Find where the given text appears and provide that cell's center as (X, Y) coordinate. 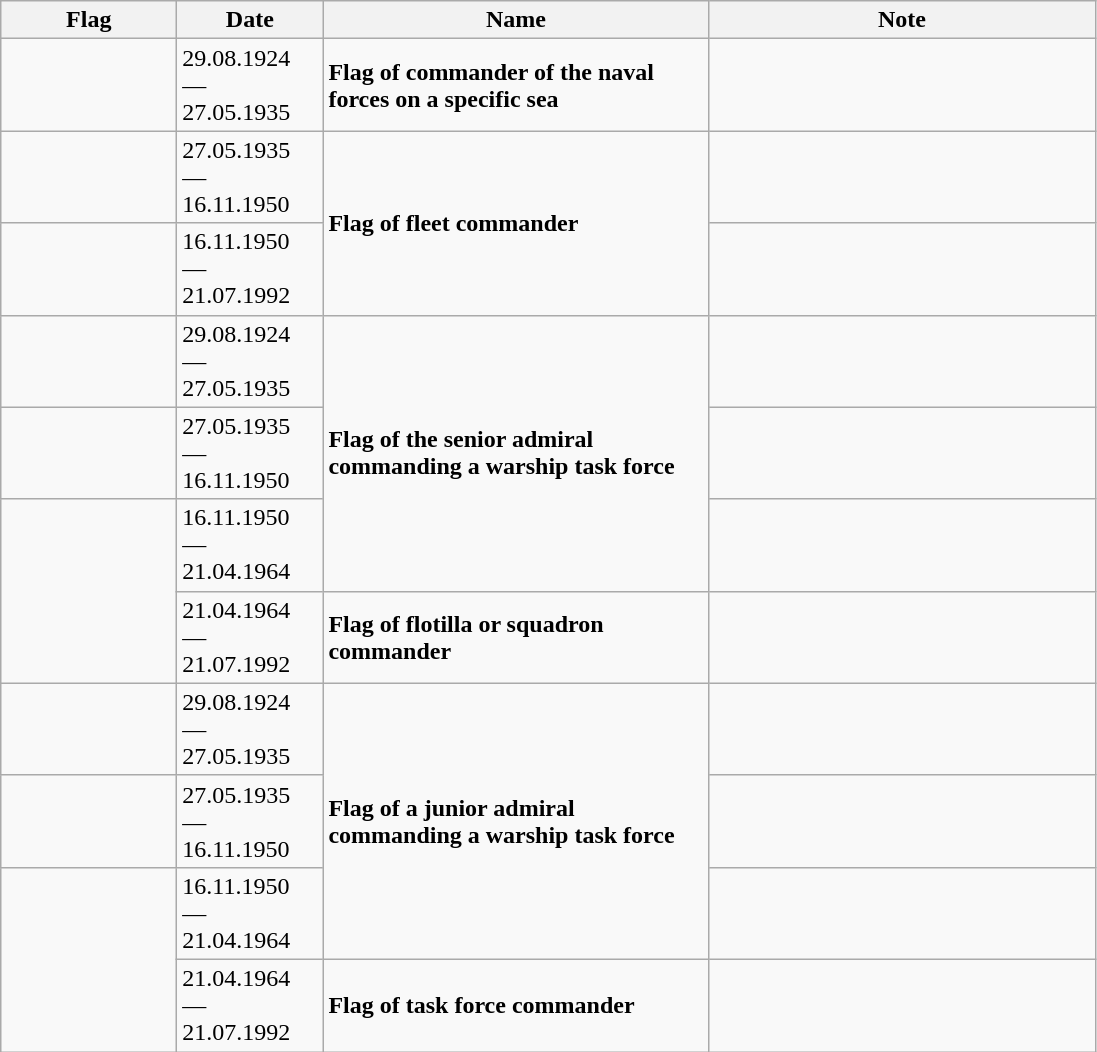
Flag of commander of the naval forces on a specific sea (516, 85)
16.11.1950 — 21.07.1992 (250, 269)
Name (516, 20)
Flag (89, 20)
Flag of a junior admiral commanding a warship task force (516, 821)
Date (250, 20)
Flag of flotilla or squadron commander (516, 637)
Flag of the senior admiral commanding a warship task force (516, 453)
Flag of fleet commander (516, 223)
Note (902, 20)
Flag of task force commander (516, 1005)
